Capture the cell that displays the provided text and extract its (X, Y) central coordinate. 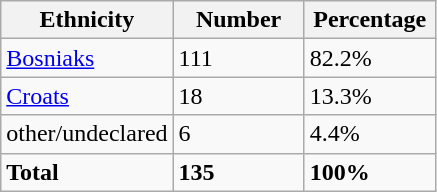
Bosniaks (87, 58)
4.4% (370, 134)
Croats (87, 96)
Ethnicity (87, 20)
other/undeclared (87, 134)
135 (238, 172)
Percentage (370, 20)
100% (370, 172)
18 (238, 96)
111 (238, 58)
Number (238, 20)
Total (87, 172)
6 (238, 134)
13.3% (370, 96)
82.2% (370, 58)
